Return [X, Y] of the center of cell containing provided text 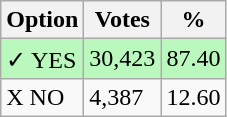
Votes [122, 20]
12.60 [194, 97]
87.40 [194, 59]
30,423 [122, 59]
% [194, 20]
X NO [42, 97]
✓ YES [42, 59]
4,387 [122, 97]
Option [42, 20]
